Determine the (x, y) coordinate at the center of the cell enclosing the given text.  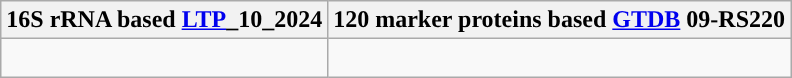
16S rRNA based LTP_10_2024 (164, 20)
120 marker proteins based GTDB 09-RS220 (560, 20)
